Output the (X, Y) coordinate of the center of the cell containing the given text.  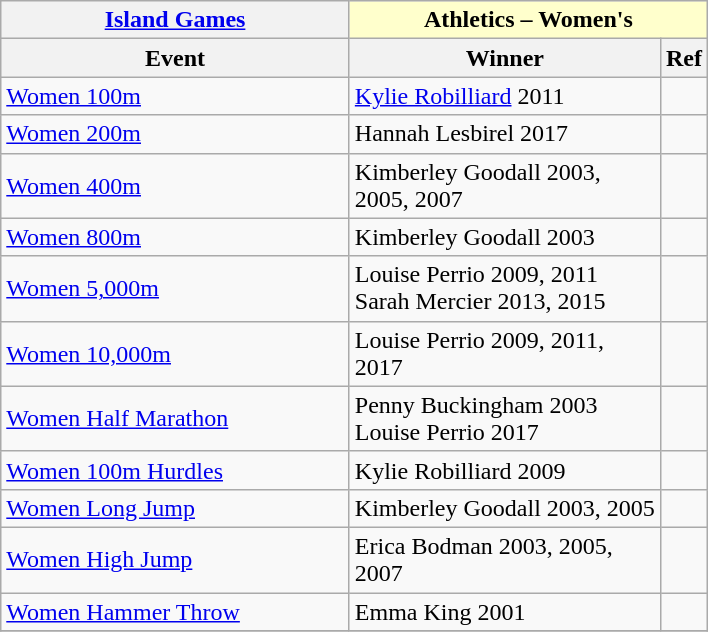
Women Long Jump (176, 508)
Women 5,000m (176, 288)
Kimberley Goodall 2003, 2005 (504, 508)
Women Half Marathon (176, 418)
Kimberley Goodall 2003, 2005, 2007 (504, 186)
Ref (684, 58)
Kimberley Goodall 2003 (504, 237)
Louise Perrio 2009, 2011 Sarah Mercier 2013, 2015 (504, 288)
Women 10,000m (176, 354)
Women 200m (176, 134)
Athletics – Women's (528, 20)
Hannah Lesbirel 2017 (504, 134)
Winner (504, 58)
Women 100m Hurdles (176, 470)
Event (176, 58)
Women 400m (176, 186)
Women Hammer Throw (176, 611)
Penny Buckingham 2003 Louise Perrio 2017 (504, 418)
Women 800m (176, 237)
Women High Jump (176, 560)
Kylie Robilliard 2011 (504, 96)
Women 100m (176, 96)
Kylie Robilliard 2009 (504, 470)
Erica Bodman 2003, 2005, 2007 (504, 560)
Island Games (176, 20)
Emma King 2001 (504, 611)
Louise Perrio 2009, 2011, 2017 (504, 354)
